Identify which cell holds the provided text, then report its (x, y) central coordinate. 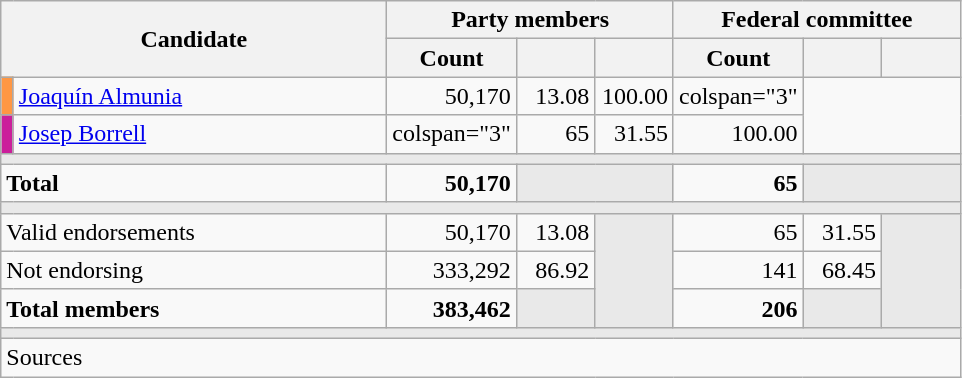
Total (194, 183)
Not endorsing (194, 270)
Sources (480, 357)
Total members (194, 308)
Joaquín Almunia (200, 96)
Josep Borrell (200, 134)
Federal committee (816, 20)
68.45 (842, 270)
206 (738, 308)
Party members (530, 20)
141 (738, 270)
Valid endorsements (194, 232)
333,292 (452, 270)
86.92 (556, 270)
383,462 (452, 308)
Candidate (194, 39)
